Provide the (x, y) coordinate of the cell's center where the given text is located.  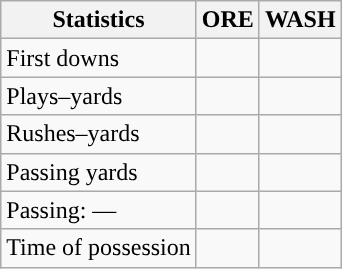
Rushes–yards (99, 134)
Passing: –– (99, 210)
Passing yards (99, 172)
ORE (228, 20)
Plays–yards (99, 96)
Statistics (99, 20)
WASH (300, 20)
First downs (99, 58)
Time of possession (99, 248)
